Search for the cell housing the specified text and yield its (X, Y) center coordinate. 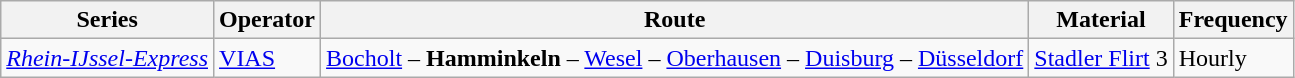
Material (1101, 20)
Series (108, 20)
VIAS (268, 58)
Hourly (1233, 58)
Rhein-IJssel-Express (108, 58)
Bocholt – Hamminkeln – Wesel – Oberhausen – Duisburg – Düsseldorf (675, 58)
Operator (268, 20)
Frequency (1233, 20)
Route (675, 20)
Stadler Flirt 3 (1101, 58)
